Provide the [x, y] coordinate of the cell's center where the given text is located.  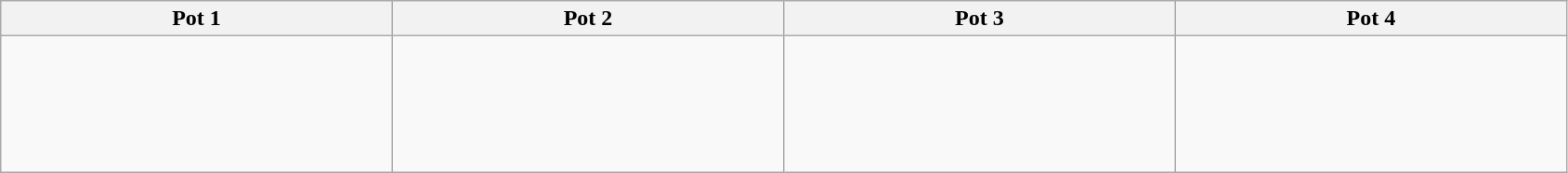
Pot 1 [197, 19]
Pot 4 [1371, 19]
Pot 3 [979, 19]
Pot 2 [587, 19]
